Capture the cell that displays the provided text and extract its (x, y) central coordinate. 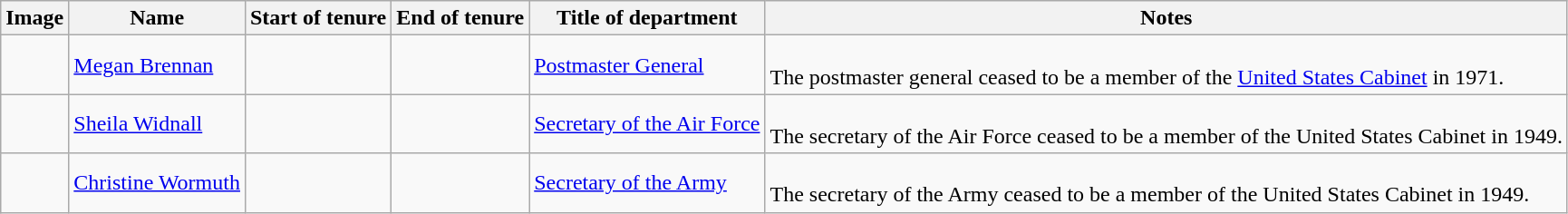
The secretary of the Air Force ceased to be a member of the United States Cabinet in 1949. (1166, 123)
Sheila Widnall (158, 123)
End of tenure (460, 18)
Secretary of the Air Force (647, 123)
Title of department (647, 18)
Start of tenure (317, 18)
Name (158, 18)
Postmaster General (647, 65)
Megan Brennan (158, 65)
Notes (1166, 18)
Secretary of the Army (647, 183)
The secretary of the Army ceased to be a member of the United States Cabinet in 1949. (1166, 183)
Image (34, 18)
Christine Wormuth (158, 183)
The postmaster general ceased to be a member of the United States Cabinet in 1971. (1166, 65)
